Capture the cell that displays the provided text and extract its [X, Y] central coordinate. 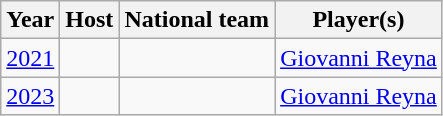
Year [30, 20]
2023 [30, 96]
National team [197, 20]
Host [90, 20]
2021 [30, 58]
Player(s) [359, 20]
